Capture the cell that displays the provided text and extract its (X, Y) central coordinate. 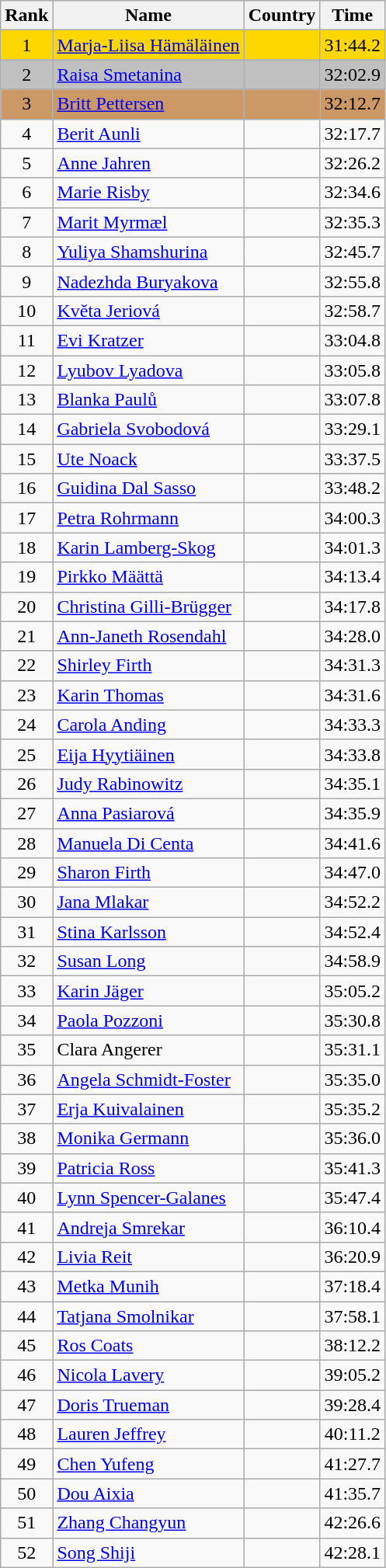
27 (26, 813)
20 (26, 607)
26 (26, 784)
34:52.4 (353, 932)
41 (26, 1227)
34:33.8 (353, 754)
36 (26, 1080)
6 (26, 193)
34:52.2 (353, 902)
Karin Lamberg-Skog (148, 548)
Anne Jahren (148, 163)
Petra Rohrmann (148, 518)
Yuliya Shamshurina (148, 252)
12 (26, 370)
34:01.3 (353, 548)
34:41.6 (353, 843)
23 (26, 695)
35 (26, 1050)
37 (26, 1109)
44 (26, 1316)
Karin Jäger (148, 991)
31:44.2 (353, 45)
33:05.8 (353, 370)
50 (26, 1493)
Chen Yufeng (148, 1464)
4 (26, 134)
40:11.2 (353, 1434)
Paola Pozzoni (148, 1020)
22 (26, 666)
32:35.3 (353, 222)
36:10.4 (353, 1227)
21 (26, 636)
Manuela Di Centa (148, 843)
34:13.4 (353, 577)
34:33.3 (353, 725)
35:30.8 (353, 1020)
Patricia Ross (148, 1168)
11 (26, 340)
Dou Aixia (148, 1493)
42:28.1 (353, 1552)
36:20.9 (353, 1257)
Lauren Jeffrey (148, 1434)
35:35.2 (353, 1109)
Marie Risby (148, 193)
52 (26, 1552)
45 (26, 1346)
37:18.4 (353, 1286)
29 (26, 873)
Lynn Spencer-Galanes (148, 1198)
49 (26, 1464)
1 (26, 45)
32:58.7 (353, 311)
34:58.9 (353, 961)
35:31.1 (353, 1050)
35:35.0 (353, 1080)
39:28.4 (353, 1405)
34:28.0 (353, 636)
33:48.2 (353, 488)
8 (26, 252)
34:17.8 (353, 607)
3 (26, 104)
48 (26, 1434)
Clara Angerer (148, 1050)
Andreja Smrekar (148, 1227)
42:26.6 (353, 1523)
Tatjana Smolnikar (148, 1316)
Marit Myrmæl (148, 222)
Nicola Lavery (148, 1375)
Stina Karlsson (148, 932)
18 (26, 548)
40 (26, 1198)
39:05.2 (353, 1375)
Pirkko Määttä (148, 577)
33:29.1 (353, 429)
Raisa Smetanina (148, 75)
33 (26, 991)
Guidina Dal Sasso (148, 488)
25 (26, 754)
34:00.3 (353, 518)
32 (26, 961)
Nadezhda Buryakova (148, 281)
30 (26, 902)
Marja-Liisa Hämäläinen (148, 45)
Květa Jeriová (148, 311)
32:17.7 (353, 134)
15 (26, 459)
34:35.1 (353, 784)
33:04.8 (353, 340)
35:41.3 (353, 1168)
7 (26, 222)
Time (353, 16)
32:12.7 (353, 104)
28 (26, 843)
9 (26, 281)
Metka Munih (148, 1286)
46 (26, 1375)
Zhang Changyun (148, 1523)
Anna Pasiarová (148, 813)
38:12.2 (353, 1346)
Song Shiji (148, 1552)
17 (26, 518)
Lyubov Lyadova (148, 370)
35:05.2 (353, 991)
5 (26, 163)
37:58.1 (353, 1316)
34:47.0 (353, 873)
19 (26, 577)
32:45.7 (353, 252)
42 (26, 1257)
34:35.9 (353, 813)
Eija Hyytiäinen (148, 754)
32:55.8 (353, 281)
43 (26, 1286)
Erja Kuivalainen (148, 1109)
33:07.8 (353, 400)
Berit Aunli (148, 134)
Ros Coats (148, 1346)
Angela Schmidt-Foster (148, 1080)
Gabriela Svobodová (148, 429)
10 (26, 311)
34:31.6 (353, 695)
Livia Reit (148, 1257)
Christina Gilli-Brügger (148, 607)
2 (26, 75)
32:34.6 (353, 193)
32:02.9 (353, 75)
Doris Trueman (148, 1405)
16 (26, 488)
Britt Pettersen (148, 104)
41:35.7 (353, 1493)
39 (26, 1168)
Sharon Firth (148, 873)
51 (26, 1523)
Name (148, 16)
32:26.2 (353, 163)
33:37.5 (353, 459)
Jana Mlakar (148, 902)
Blanka Paulů (148, 400)
Country (282, 16)
Monika Germann (148, 1139)
Shirley Firth (148, 666)
14 (26, 429)
31 (26, 932)
Carola Anding (148, 725)
47 (26, 1405)
Ann-Janeth Rosendahl (148, 636)
24 (26, 725)
34 (26, 1020)
Evi Kratzer (148, 340)
Ute Noack (148, 459)
34:31.3 (353, 666)
Judy Rabinowitz (148, 784)
35:36.0 (353, 1139)
Rank (26, 16)
41:27.7 (353, 1464)
Susan Long (148, 961)
13 (26, 400)
38 (26, 1139)
Karin Thomas (148, 695)
35:47.4 (353, 1198)
